Scan for the cell matching the given text and deliver its (X, Y) coordinate at center. 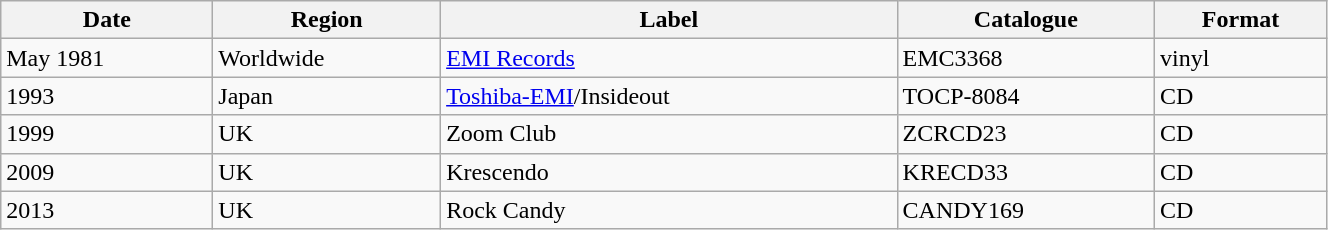
Worldwide (327, 58)
Toshiba-EMI/Insideout (669, 96)
KRECD33 (1026, 172)
Region (327, 20)
CANDY169 (1026, 210)
Japan (327, 96)
2013 (107, 210)
Zoom Club (669, 134)
EMI Records (669, 58)
ZCRCD23 (1026, 134)
1999 (107, 134)
Date (107, 20)
Krescendo (669, 172)
EMC3368 (1026, 58)
1993 (107, 96)
Catalogue (1026, 20)
2009 (107, 172)
TOCP-8084 (1026, 96)
May 1981 (107, 58)
vinyl (1241, 58)
Rock Candy (669, 210)
Format (1241, 20)
Label (669, 20)
